Extract the (x, y) coordinate from the center of the cell holding the provided text.  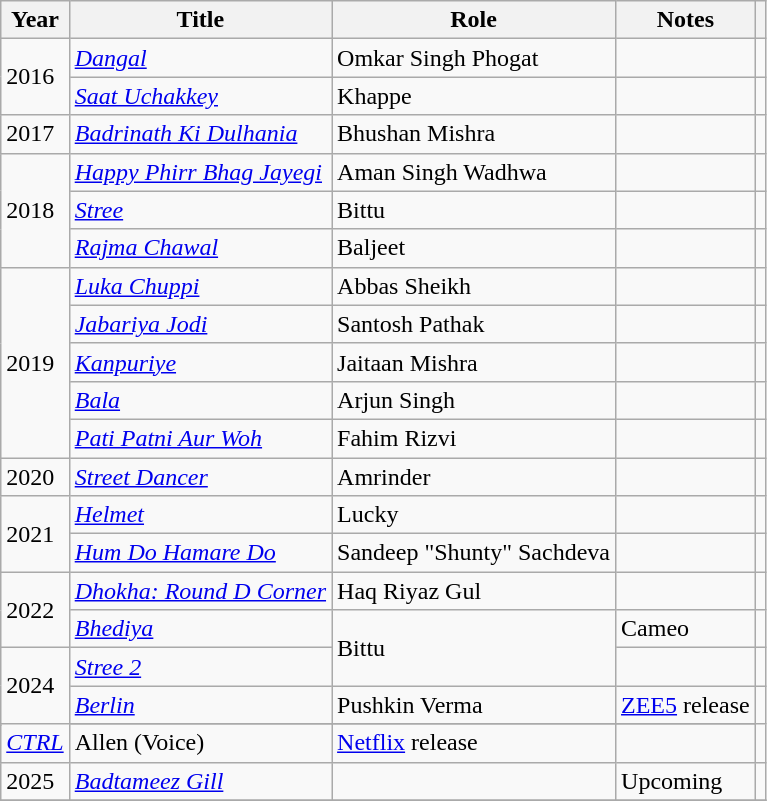
Pati Patni Aur Woh (200, 438)
Netflix release (474, 743)
2025 (35, 781)
Badrinath Ki Dulhania (200, 134)
Year (35, 20)
Omkar Singh Phogat (474, 58)
Bala (200, 400)
Helmet (200, 515)
2017 (35, 134)
2019 (35, 362)
Stree (200, 210)
Rajma Chawal (200, 248)
Fahim Rizvi (474, 438)
Dangal (200, 58)
CTRL (35, 743)
2024 (35, 686)
Lucky (474, 515)
Role (474, 20)
Jabariya Jodi (200, 324)
2021 (35, 534)
Aman Singh Wadhwa (474, 172)
Bhediya (200, 629)
Khappe (474, 96)
Happy Phirr Bhag Jayegi (200, 172)
Arjun Singh (474, 400)
2020 (35, 477)
Amrinder (474, 477)
Allen (Voice) (200, 743)
Hum Do Hamare Do (200, 553)
Bhushan Mishra (474, 134)
Upcoming (686, 781)
Santosh Pathak (474, 324)
2016 (35, 77)
Badtameez Gill (200, 781)
Saat Uchakkey (200, 96)
Haq Riyaz Gul (474, 591)
Baljeet (474, 248)
Pushkin Verma (474, 705)
Notes (686, 20)
Stree 2 (200, 667)
Street Dancer (200, 477)
Abbas Sheikh (474, 286)
Kanpuriye (200, 362)
Luka Chuppi (200, 286)
Title (200, 20)
2022 (35, 610)
Sandeep "Shunty" Sachdeva (474, 553)
Jaitaan Mishra (474, 362)
2018 (35, 210)
Cameo (686, 629)
Berlin (200, 705)
ZEE5 release (686, 705)
Dhokha: Round D Corner (200, 591)
